Pinpoint the cell where the given text exists, returning its (x, y) midpoint coordinate. 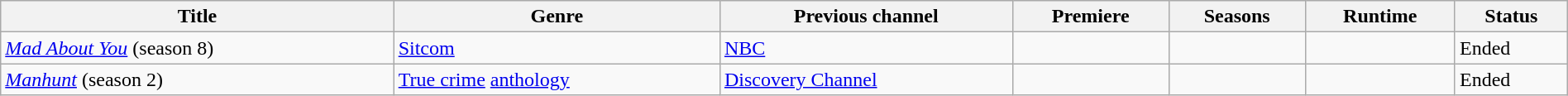
Premiere (1090, 17)
Runtime (1379, 17)
Discovery Channel (866, 79)
Genre (557, 17)
Title (197, 17)
Mad About You (season 8) (197, 48)
Sitcom (557, 48)
True crime anthology (557, 79)
Seasons (1237, 17)
Status (1511, 17)
NBC (866, 48)
Manhunt (season 2) (197, 79)
Previous channel (866, 17)
